Return the [x, y] coordinate for the center point of the cell that contains the specified text.  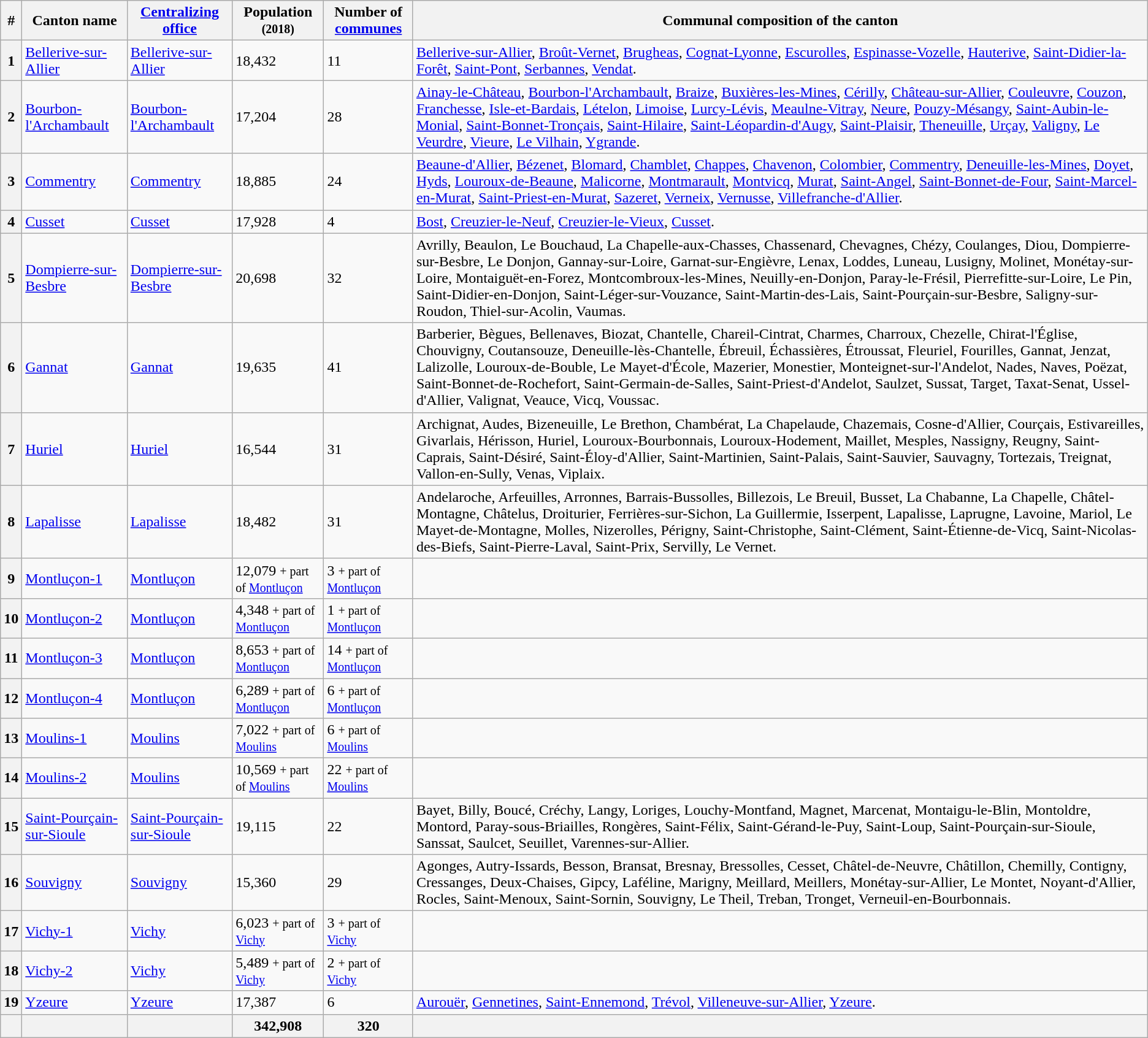
Moulins-2 [75, 778]
Centralizing office [179, 21]
14 [11, 778]
Montluçon-2 [75, 618]
28 [368, 117]
24 [368, 182]
12,079 + part of Montluçon [278, 578]
41 [368, 367]
15,360 [278, 883]
8 [11, 521]
6,023 + part of Vichy [278, 931]
7 [11, 449]
18,432 [278, 60]
18 [11, 971]
6 + part of Montluçon [368, 698]
3 + part of Vichy [368, 931]
17,928 [278, 221]
17,387 [278, 1002]
29 [368, 883]
8,653 + part of Montluçon [278, 658]
9 [11, 578]
4,348 + part of Montluçon [278, 618]
10 [11, 618]
17,204 [278, 117]
10,569 + part of Moulins [278, 778]
1 + part of Montluçon [368, 618]
22 + part of Moulins [368, 778]
18,482 [278, 521]
6,289 + part of Montluçon [278, 698]
6 + part of Moulins [368, 739]
# [11, 21]
Montluçon-4 [75, 698]
3 + part of Montluçon [368, 578]
20,698 [278, 278]
Population(2018) [278, 21]
16,544 [278, 449]
Canton name [75, 21]
Montluçon-1 [75, 578]
Vichy-2 [75, 971]
1 [11, 60]
320 [368, 1026]
Communal composition of the canton [780, 21]
5,489 + part of Vichy [278, 971]
5 [11, 278]
13 [11, 739]
Bost, Creuzier-le-Neuf, Creuzier-le-Vieux, Cusset. [780, 221]
Vichy-1 [75, 931]
19,635 [278, 367]
7,022 + part of Moulins [278, 739]
32 [368, 278]
14 + part of Montluçon [368, 658]
16 [11, 883]
17 [11, 931]
Aurouër, Gennetines, Saint-Ennemond, Trévol, Villeneuve-sur-Allier, Yzeure. [780, 1002]
15 [11, 826]
342,908 [278, 1026]
Moulins-1 [75, 739]
12 [11, 698]
22 [368, 826]
2 + part of Vichy [368, 971]
3 [11, 182]
Montluçon-3 [75, 658]
19 [11, 1002]
2 [11, 117]
19,115 [278, 826]
18,885 [278, 182]
Number of communes [368, 21]
